Capture the cell that displays the provided text and extract its (x, y) central coordinate. 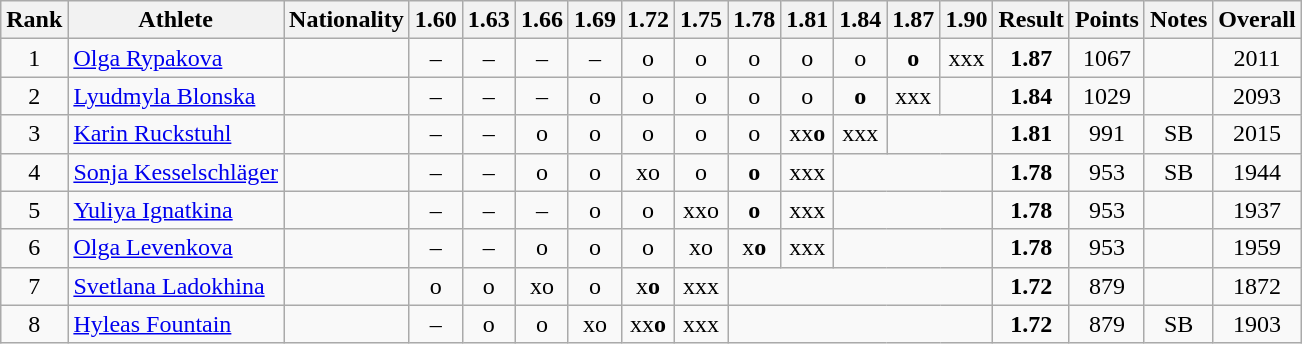
Hyleas Fountain (176, 324)
8 (34, 324)
1 (34, 58)
5 (34, 210)
Svetlana Ladokhina (176, 286)
Overall (1257, 20)
1872 (1257, 286)
Points (1106, 20)
2015 (1257, 134)
991 (1106, 134)
1.63 (488, 20)
3 (34, 134)
Yuliya Ignatkina (176, 210)
2011 (1257, 58)
1937 (1257, 210)
Olga Rypakova (176, 58)
1.60 (436, 20)
1029 (1106, 96)
2093 (1257, 96)
Karin Ruckstuhl (176, 134)
1903 (1257, 324)
Sonja Kesselschläger (176, 172)
1.69 (594, 20)
4 (34, 172)
1.75 (702, 20)
1.66 (542, 20)
1067 (1106, 58)
2 (34, 96)
1944 (1257, 172)
6 (34, 248)
Nationality (347, 20)
Lyudmyla Blonska (176, 96)
1.90 (966, 20)
7 (34, 286)
Result (1031, 20)
Rank (34, 20)
1959 (1257, 248)
Notes (1178, 20)
Athlete (176, 20)
Olga Levenkova (176, 248)
